Output the (X, Y) coordinate of the center of the cell containing the given text.  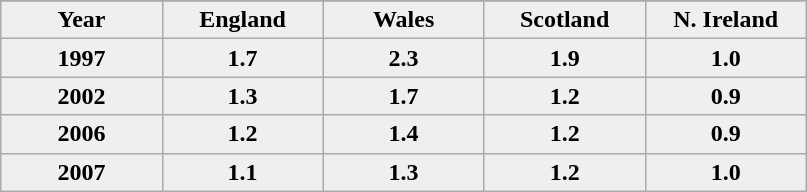
England (242, 20)
1.1 (242, 172)
1997 (82, 58)
Year (82, 20)
2002 (82, 96)
1.4 (404, 134)
2007 (82, 172)
2006 (82, 134)
2.3 (404, 58)
Scotland (564, 20)
1.9 (564, 58)
Wales (404, 20)
N. Ireland (726, 20)
